Capture the cell that displays the provided text and extract its (X, Y) central coordinate. 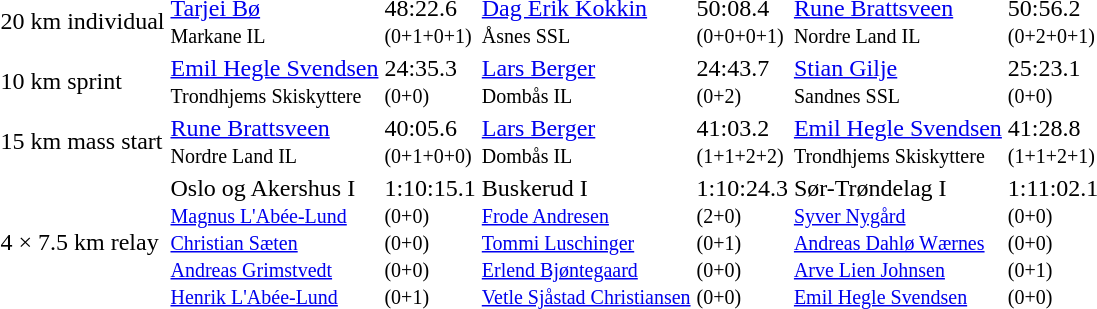
Stian GiljeSandnes SSL (898, 82)
41:03.2(1+1+2+2) (742, 142)
Rune BrattsveenNordre Land IL (274, 142)
24:35.3(0+0) (430, 82)
24:43.7(0+2) (742, 82)
40:05.6(0+1+0+0) (430, 142)
